Search for the cell housing the specified text and yield its (x, y) center coordinate. 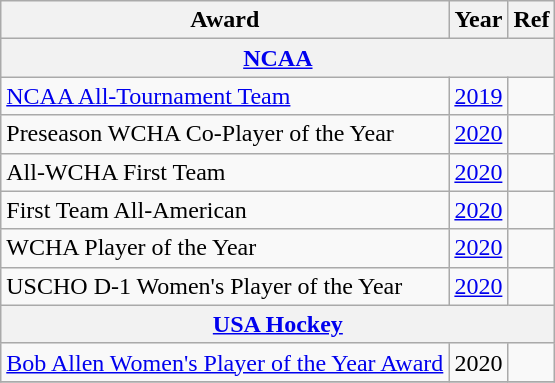
USA Hockey (278, 324)
USCHO D-1 Women's Player of the Year (225, 286)
Preseason WCHA Co-Player of the Year (225, 134)
Award (225, 20)
WCHA Player of the Year (225, 248)
NCAA (278, 58)
2019 (478, 96)
Bob Allen Women's Player of the Year Award (225, 362)
All-WCHA First Team (225, 172)
NCAA All-Tournament Team (225, 96)
Year (478, 20)
First Team All-American (225, 210)
Ref (532, 20)
